Identify which cell holds the provided text, then report its [X, Y] central coordinate. 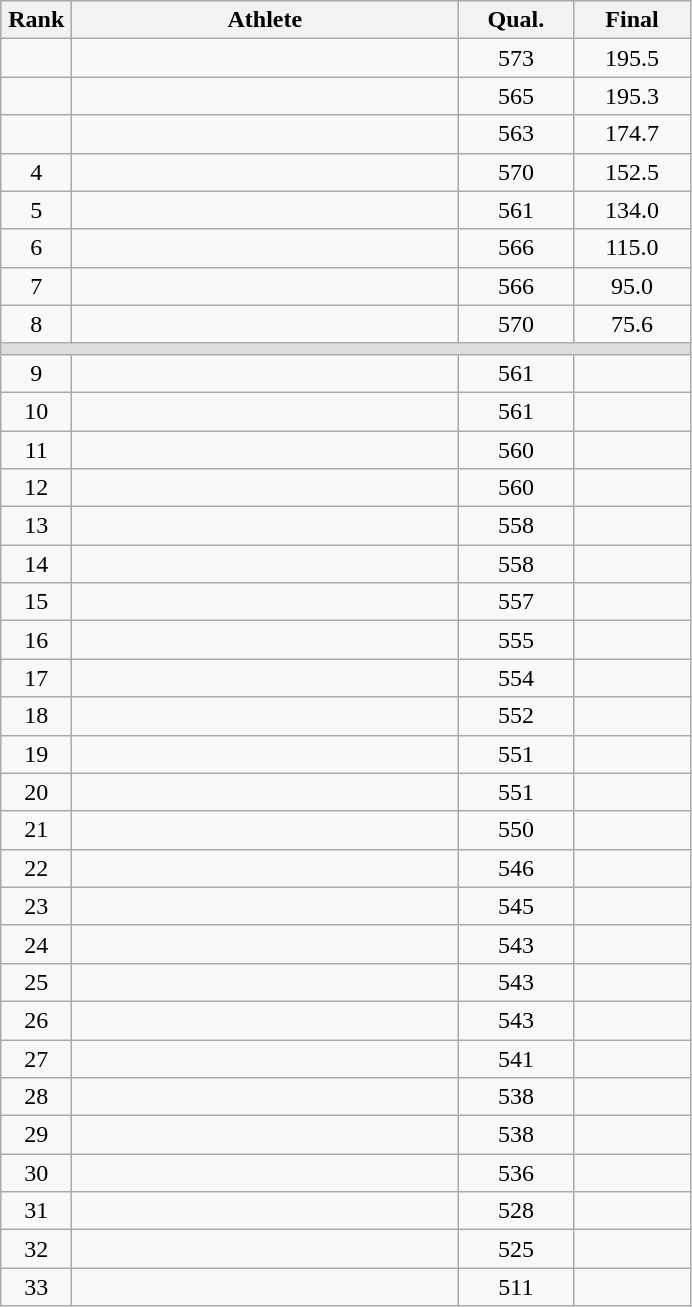
546 [516, 868]
563 [516, 134]
31 [36, 1211]
15 [36, 602]
25 [36, 982]
13 [36, 526]
545 [516, 906]
19 [36, 754]
174.7 [632, 134]
17 [36, 678]
14 [36, 564]
95.0 [632, 286]
195.3 [632, 96]
134.0 [632, 210]
32 [36, 1249]
573 [516, 58]
10 [36, 411]
6 [36, 248]
27 [36, 1059]
18 [36, 716]
554 [516, 678]
552 [516, 716]
528 [516, 1211]
541 [516, 1059]
536 [516, 1173]
195.5 [632, 58]
8 [36, 324]
525 [516, 1249]
33 [36, 1287]
555 [516, 640]
30 [36, 1173]
557 [516, 602]
Rank [36, 20]
Athlete [265, 20]
24 [36, 944]
26 [36, 1020]
Final [632, 20]
23 [36, 906]
152.5 [632, 172]
11 [36, 449]
115.0 [632, 248]
21 [36, 830]
75.6 [632, 324]
9 [36, 373]
565 [516, 96]
4 [36, 172]
550 [516, 830]
22 [36, 868]
28 [36, 1097]
12 [36, 488]
5 [36, 210]
Qual. [516, 20]
7 [36, 286]
29 [36, 1135]
20 [36, 792]
511 [516, 1287]
16 [36, 640]
